Locate the cell with the specified text and output its [X, Y] center coordinate. 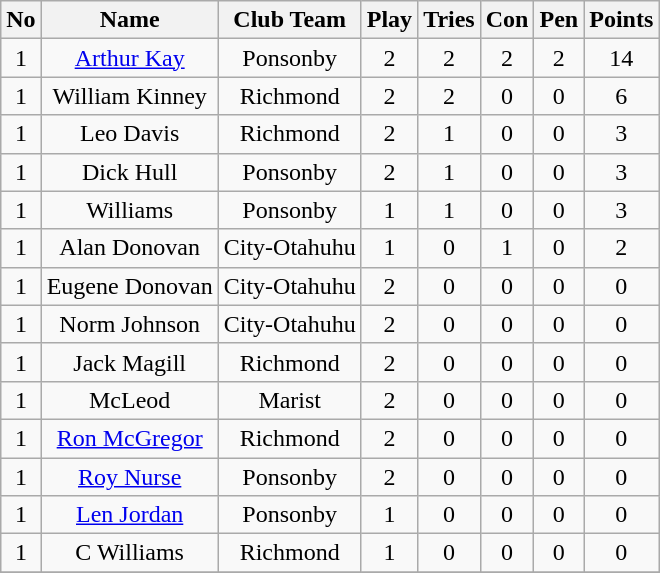
William Kinney [130, 96]
Williams [130, 210]
McLeod [130, 400]
C Williams [130, 553]
Alan Donovan [130, 248]
No [21, 20]
Con [507, 20]
Pen [559, 20]
Eugene Donovan [130, 286]
Norm Johnson [130, 324]
Dick Hull [130, 172]
Play [389, 20]
6 [622, 96]
Name [130, 20]
Club Team [290, 20]
Marist [290, 400]
Ron McGregor [130, 438]
Leo Davis [130, 134]
Roy Nurse [130, 477]
Arthur Kay [130, 58]
Jack Magill [130, 362]
Points [622, 20]
Len Jordan [130, 515]
Tries [450, 20]
14 [622, 58]
